Scan for the cell matching the given text and deliver its (x, y) coordinate at center. 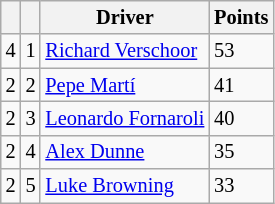
3 (31, 118)
Richard Verschoor (124, 51)
Driver (124, 17)
Leonardo Fornaroli (124, 118)
33 (241, 186)
53 (241, 51)
5 (31, 186)
40 (241, 118)
Pepe Martí (124, 85)
41 (241, 85)
Alex Dunne (124, 152)
Points (241, 17)
Luke Browning (124, 186)
1 (31, 51)
35 (241, 152)
